Pinpoint the cell where the given text exists, returning its [X, Y] midpoint coordinate. 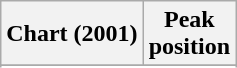
Chart (2001) [72, 34]
Peakposition [189, 34]
